Locate the cell with the specified text and output its [x, y] center coordinate. 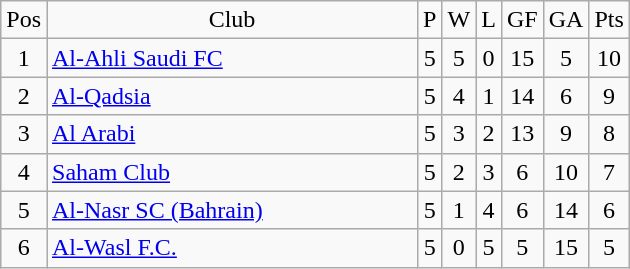
L [489, 20]
Al-Qadsia [232, 96]
Pts [609, 20]
8 [609, 134]
GF [522, 20]
7 [609, 172]
GA [566, 20]
Al Arabi [232, 134]
Al-Ahli Saudi FC [232, 58]
P [430, 20]
W [459, 20]
Al-Nasr SC (Bahrain) [232, 210]
Al-Wasl F.C. [232, 248]
13 [522, 134]
Saham Club [232, 172]
Pos [24, 20]
Club [232, 20]
